Return [x, y] of the center of cell containing provided text 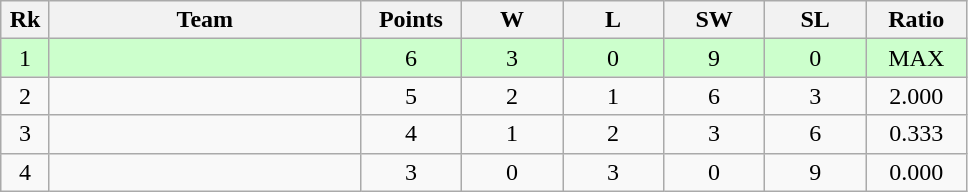
SL [816, 20]
L [612, 20]
2.000 [916, 96]
Ratio [916, 20]
Rk [26, 20]
0.333 [916, 134]
Team [204, 20]
5 [410, 96]
0.000 [916, 172]
SW [714, 20]
MAX [916, 58]
Points [410, 20]
W [512, 20]
